Output the (x, y) coordinate of the center of the cell containing the given text.  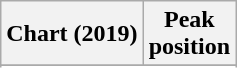
Chart (2019) (72, 34)
Peakposition (189, 34)
